Identify which cell holds the provided text, then report its (x, y) central coordinate. 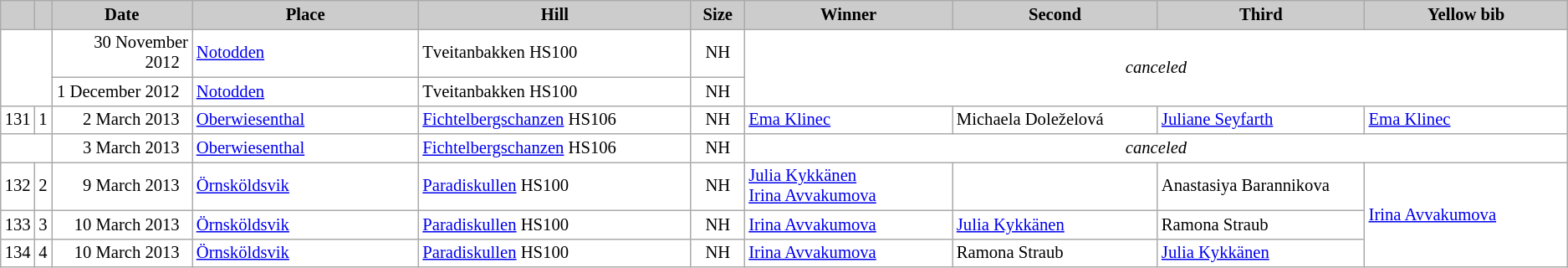
Size (718, 14)
Third (1261, 14)
132 (18, 186)
3 (43, 224)
133 (18, 224)
2 March 2013 (122, 120)
Winner (848, 14)
Julia Kykkänen Irina Avvakumova (848, 186)
3 March 2013 (122, 148)
Yellow bib (1467, 14)
Michaela Doleželová (1055, 120)
1 (43, 120)
30 November 2012 (122, 53)
1 December 2012 (122, 91)
Second (1055, 14)
Date (122, 14)
134 (18, 253)
4 (43, 253)
9 March 2013 (122, 186)
131 (18, 120)
Hill (554, 14)
2 (43, 186)
Place (306, 14)
Anastasiya Barannikova (1261, 186)
Juliane Seyfarth (1261, 120)
